Capture the cell that displays the provided text and extract its [x, y] central coordinate. 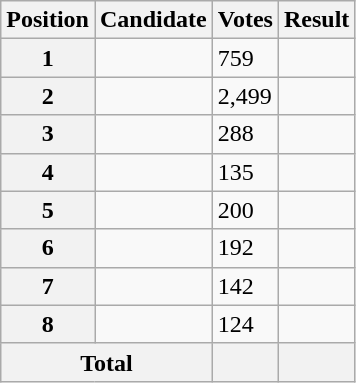
Result [316, 20]
288 [245, 134]
3 [48, 134]
5 [48, 210]
Total [107, 362]
8 [48, 324]
4 [48, 172]
2 [48, 96]
2,499 [245, 96]
142 [245, 286]
Votes [245, 20]
Position [48, 20]
6 [48, 248]
124 [245, 324]
7 [48, 286]
192 [245, 248]
1 [48, 58]
200 [245, 210]
759 [245, 58]
Candidate [153, 20]
135 [245, 172]
